Output the (x, y) coordinate of the center of the cell containing the given text.  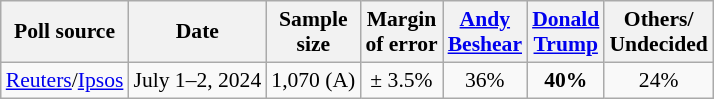
1,070 (A) (313, 80)
Poll source (65, 32)
AndyBeshear (485, 32)
± 3.5% (401, 80)
DonaldTrump (566, 32)
24% (658, 80)
July 1–2, 2024 (197, 80)
Date (197, 32)
36% (485, 80)
40% (566, 80)
Samplesize (313, 32)
Reuters/Ipsos (65, 80)
Marginof error (401, 32)
Others/Undecided (658, 32)
